Detect which cell encompasses the target text, then output its [x, y] center coordinate. 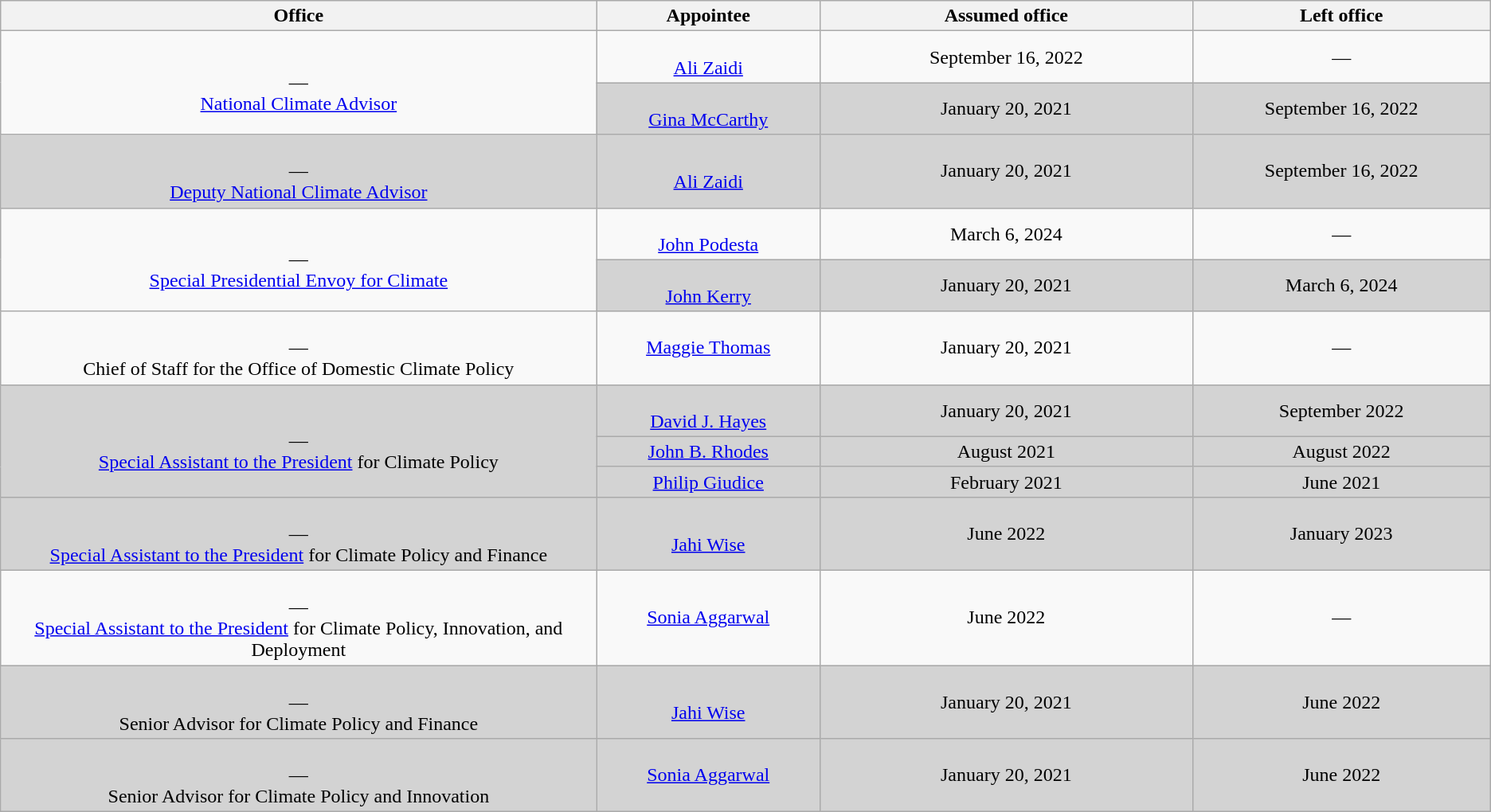
June 2021 [1341, 482]
January 2023 [1341, 533]
—National Climate Advisor [299, 83]
John Podesta [709, 234]
—Special Presidential Envoy for Climate [299, 260]
February 2021 [1007, 482]
August 2022 [1341, 451]
—Deputy National Climate Advisor [299, 171]
—Senior Advisor for Climate Policy and Finance [299, 702]
Assumed office [1007, 16]
Gina McCarthy [709, 108]
Philip Giudice [709, 482]
Office [299, 16]
—Chief of Staff for the Office of Domestic Climate Policy [299, 348]
—Special Assistant to the President for Climate Policy [299, 441]
David J. Hayes [709, 411]
—Special Assistant to the President for Climate Policy, Innovation, and Deployment [299, 618]
September 2022 [1341, 411]
—Special Assistant to the President for Climate Policy and Finance [299, 533]
—Senior Advisor for Climate Policy and Innovation [299, 775]
Appointee [709, 16]
Left office [1341, 16]
John Kerry [709, 285]
John B. Rhodes [709, 451]
Maggie Thomas [709, 348]
August 2021 [1007, 451]
